From the cell containing the given text, extract its center point as (x, y) coordinate. 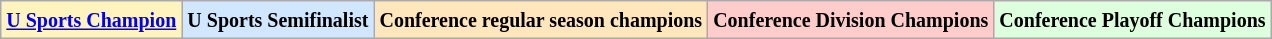
Conference regular season champions (541, 20)
U Sports Semifinalist (278, 20)
Conference Playoff Champions (1132, 20)
U Sports Champion (92, 20)
Conference Division Champions (851, 20)
